Return the [x, y] coordinate for the center point of the cell that contains the specified text.  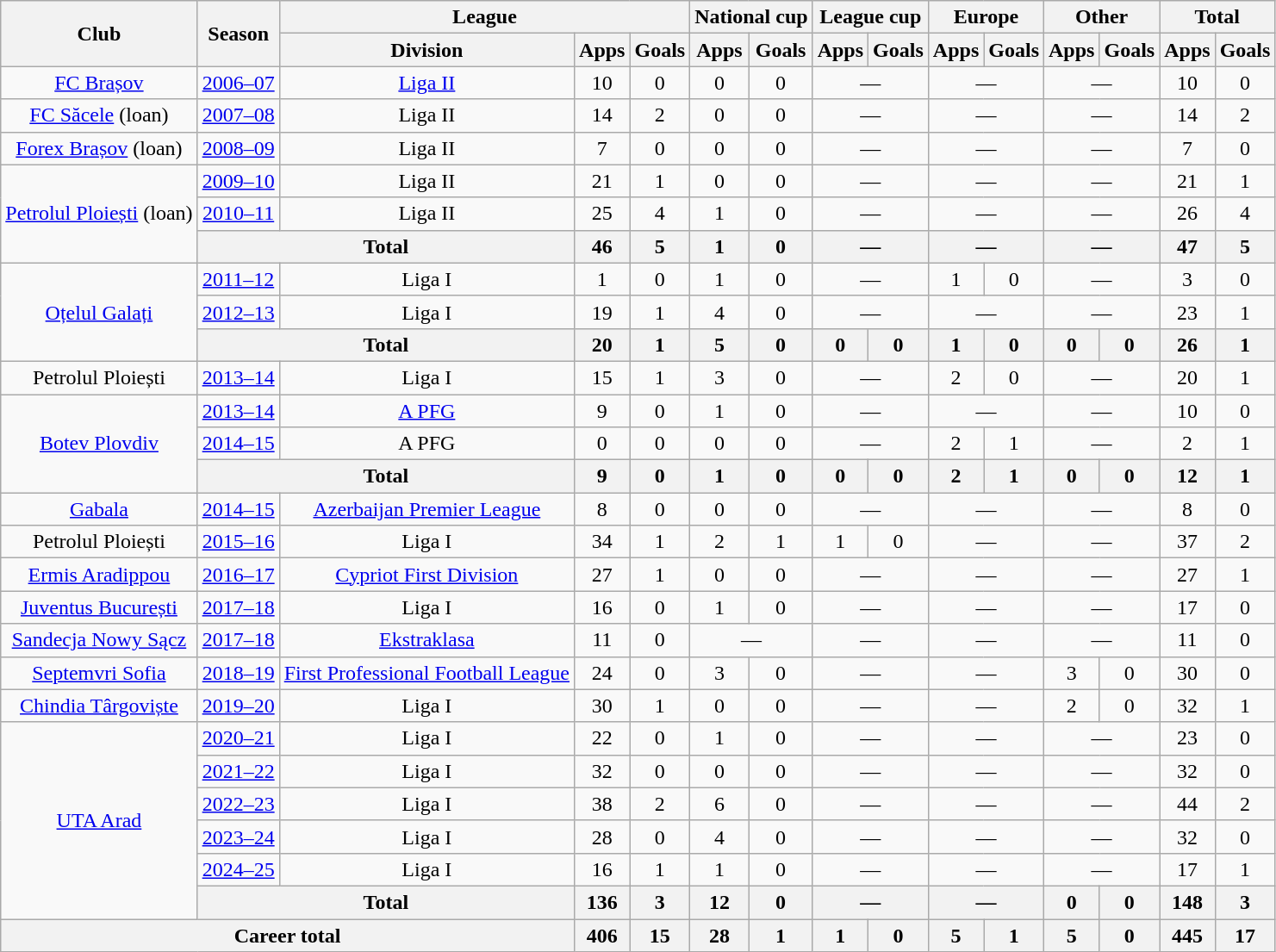
2021–22 [238, 771]
Juventus București [99, 607]
FC Brașov [99, 83]
2008–09 [238, 148]
Botev Plovdiv [99, 444]
Gabala [99, 509]
38 [602, 804]
136 [602, 902]
6 [719, 804]
19 [602, 312]
Career total [288, 935]
2007–08 [238, 115]
2011–12 [238, 279]
2016–17 [238, 575]
47 [1187, 246]
2023–24 [238, 837]
First Professional Football League [426, 673]
Chindia Târgoviște [99, 706]
Azerbaijan Premier League [426, 509]
Sandecja Nowy Sącz [99, 640]
Septemvri Sofia [99, 673]
Cypriot First Division [426, 575]
League cup [870, 17]
2022–23 [238, 804]
148 [1187, 902]
2020–21 [238, 738]
2019–20 [238, 706]
Forex Brașov (loan) [99, 148]
Season [238, 34]
445 [1187, 935]
2018–19 [238, 673]
37 [1187, 542]
2009–10 [238, 181]
24 [602, 673]
46 [602, 246]
National cup [751, 17]
Ekstraklasa [426, 640]
22 [602, 738]
34 [602, 542]
League [484, 17]
44 [1187, 804]
406 [602, 935]
2006–07 [238, 83]
FC Săcele (loan) [99, 115]
2010–11 [238, 214]
Petrolul Ploiești (loan) [99, 214]
Club [99, 34]
25 [602, 214]
2015–16 [238, 542]
2024–25 [238, 869]
2012–13 [238, 312]
Division [426, 50]
Ermis Aradippou [99, 575]
Europe [986, 17]
UTA Arad [99, 820]
Oțelul Galați [99, 312]
Other [1102, 17]
